Find where the given text appears and provide that cell's center as [X, Y] coordinate. 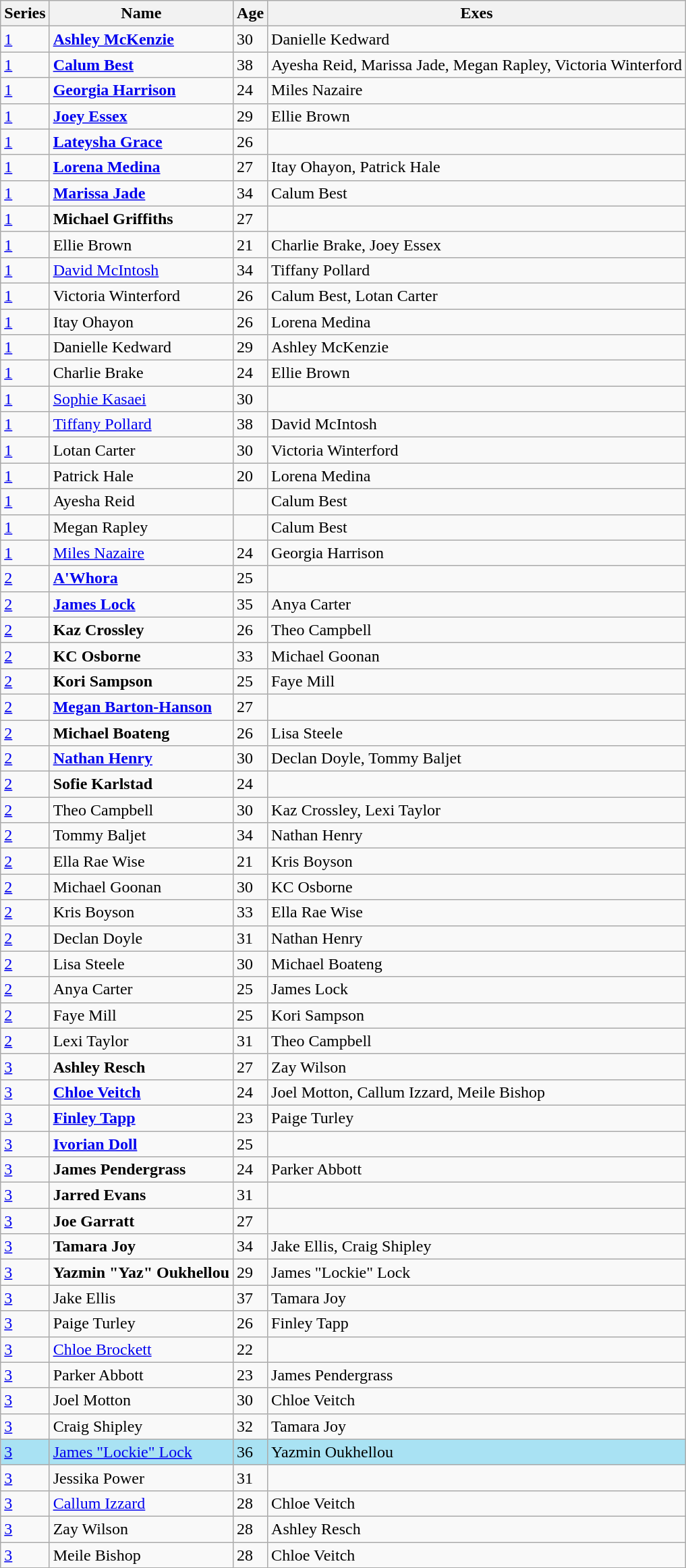
Jake Ellis [141, 1298]
A'Whora [141, 578]
36 [251, 1452]
Charlie Brake [141, 373]
Lateysha Grace [141, 142]
Itay Ohayon, Patrick Hale [477, 167]
Charlie Brake, Joey Essex [477, 244]
Megan Barton-Hanson [141, 707]
Michael Griffiths [141, 219]
Kaz Crossley, Lexi Taylor [477, 810]
Joel Motton [141, 1401]
Joe Garratt [141, 1221]
Meile Bishop [141, 1555]
Series [25, 13]
37 [251, 1298]
Calum Best, Lotan Carter [477, 296]
Yazmin "Yaz" Oukhellou [141, 1272]
Lexi Taylor [141, 1041]
Lotan Carter [141, 450]
20 [251, 476]
Ivorian Doll [141, 1144]
Sophie Kasaei [141, 399]
Ayesha Reid, Marissa Jade, Megan Rapley, Victoria Winterford [477, 65]
Kaz Crossley [141, 630]
Megan Rapley [141, 527]
Exes [477, 13]
Age [251, 13]
Joey Essex [141, 116]
35 [251, 604]
Chloe Brockett [141, 1349]
22 [251, 1349]
Marissa Jade [141, 193]
Sofie Karlstad [141, 784]
Jessika Power [141, 1478]
Ayesha Reid [141, 502]
Craig Shipley [141, 1426]
Declan Doyle, Tommy Baljet [477, 759]
Itay Ohayon [141, 322]
Tommy Baljet [141, 836]
Yazmin Oukhellou [477, 1452]
Jake Ellis, Craig Shipley [477, 1247]
Declan Doyle [141, 938]
Name [141, 13]
Jarred Evans [141, 1195]
Joel Motton, Callum Izzard, Meile Bishop [477, 1092]
32 [251, 1426]
Callum Izzard [141, 1503]
Patrick Hale [141, 476]
